Pinpoint the cell where the given text exists, returning its [x, y] midpoint coordinate. 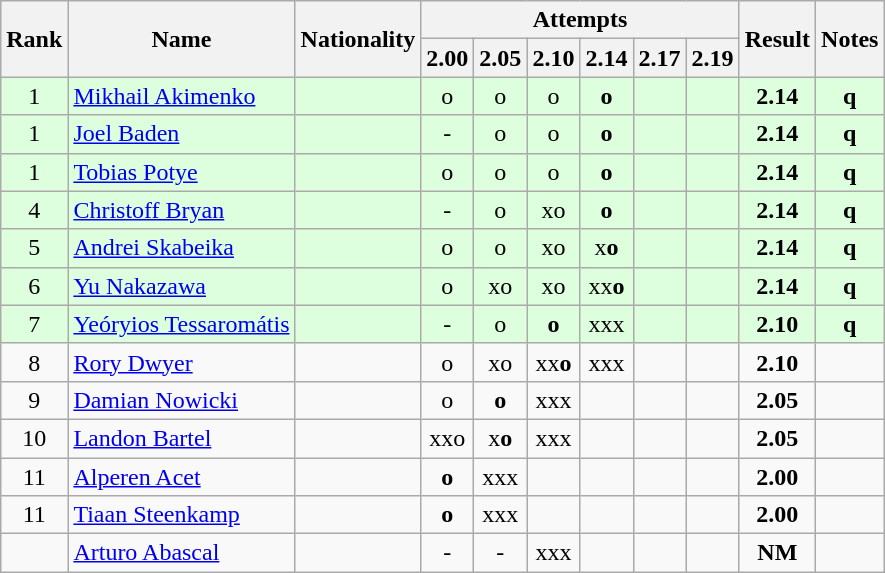
Yu Nakazawa [182, 286]
7 [34, 324]
Name [182, 39]
Damian Nowicki [182, 400]
Rory Dwyer [182, 362]
Nationality [358, 39]
2.19 [712, 58]
9 [34, 400]
Landon Bartel [182, 438]
Joel Baden [182, 134]
Notes [850, 39]
Arturo Abascal [182, 553]
Alperen Acet [182, 477]
NM [777, 553]
8 [34, 362]
Attempts [580, 20]
Result [777, 39]
Yeóryios Tessaromátis [182, 324]
10 [34, 438]
Tobias Potye [182, 172]
5 [34, 248]
4 [34, 210]
Tiaan Steenkamp [182, 515]
2.17 [660, 58]
Christoff Bryan [182, 210]
Andrei Skabeika [182, 248]
Mikhail Akimenko [182, 96]
Rank [34, 39]
6 [34, 286]
